Pinpoint the cell where the given text exists, returning its [x, y] midpoint coordinate. 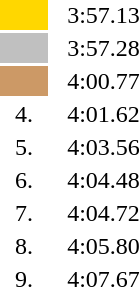
4. [24, 114]
8. [24, 246]
7. [24, 213]
5. [24, 147]
6. [24, 180]
